Capture the cell that displays the provided text and extract its (x, y) central coordinate. 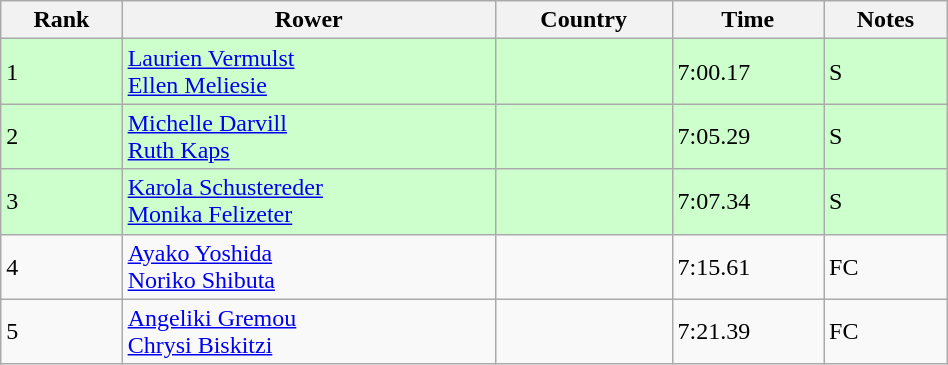
Rower (308, 20)
1 (62, 72)
Country (584, 20)
7:00.17 (748, 72)
7:21.39 (748, 332)
Karola SchusterederMonika Felizeter (308, 202)
Ayako YoshidaNoriko Shibuta (308, 266)
7:15.61 (748, 266)
Notes (886, 20)
Michelle DarvillRuth Kaps (308, 136)
7:07.34 (748, 202)
3 (62, 202)
Rank (62, 20)
Laurien VermulstEllen Meliesie (308, 72)
4 (62, 266)
2 (62, 136)
5 (62, 332)
Angeliki GremouChrysi Biskitzi (308, 332)
7:05.29 (748, 136)
Time (748, 20)
